Identify which cell holds the provided text, then report its [X, Y] central coordinate. 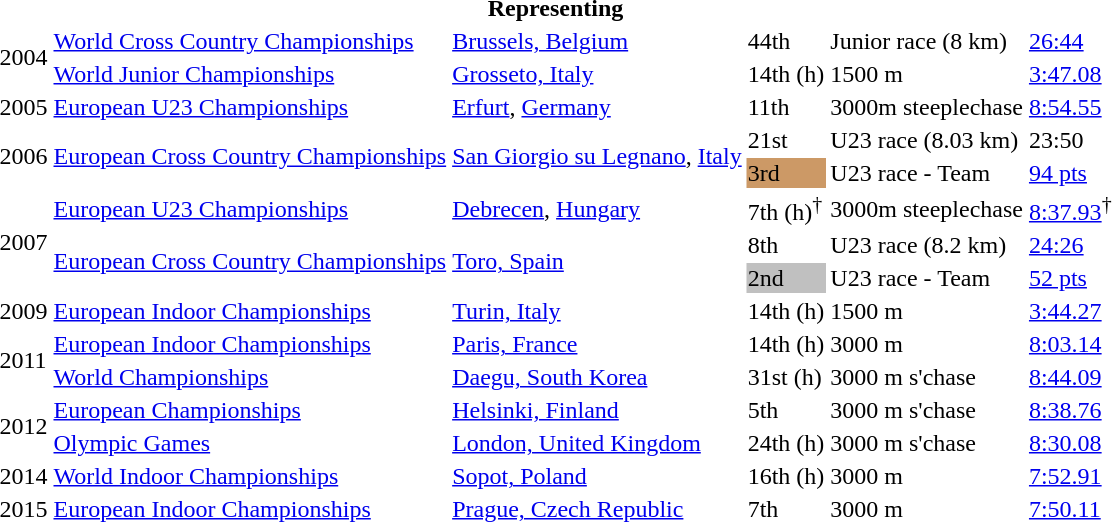
16th (h) [786, 476]
3rd [786, 173]
U23 race (8.2 km) [927, 245]
21st [786, 140]
Debrecen, Hungary [598, 209]
European Championships [250, 410]
Toro, Spain [598, 262]
Junior race (8 km) [927, 41]
World Junior Championships [250, 74]
Erfurt, Germany [598, 107]
U23 race (8.03 km) [927, 140]
8th [786, 245]
Sopot, Poland [598, 476]
Paris, France [598, 344]
7th (h)† [786, 209]
24th (h) [786, 443]
Helsinki, Finland [598, 410]
31st (h) [786, 377]
5th [786, 410]
Brussels, Belgium [598, 41]
Grosseto, Italy [598, 74]
World Cross Country Championships [250, 41]
44th [786, 41]
World Championships [250, 377]
World Indoor Championships [250, 476]
2nd [786, 278]
San Giorgio su Legnano, Italy [598, 156]
Daegu, South Korea [598, 377]
Turin, Italy [598, 311]
London, United Kingdom [598, 443]
Olympic Games [250, 443]
11th [786, 107]
